Return (x, y) of the center of cell containing provided text 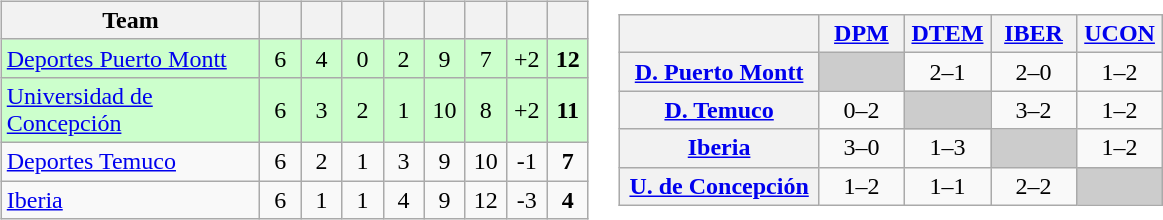
2–1 (947, 72)
1–1 (947, 186)
0–2 (861, 110)
-1 (526, 161)
Universidad de Concepción (130, 110)
3–0 (861, 148)
Deportes Temuco (130, 161)
2–0 (1033, 72)
D. Temuco (720, 110)
DTEM (947, 34)
IBER (1033, 34)
-3 (526, 199)
3–2 (1033, 110)
0 (362, 58)
UCON (1120, 34)
Deportes Puerto Montt (130, 58)
8 (486, 110)
11 (568, 110)
1–3 (947, 148)
2–2 (1033, 186)
U. de Concepción (720, 186)
D. Puerto Montt (720, 72)
Team (130, 20)
DPM (861, 34)
